Provide the (x, y) coordinate of the cell's center where the given text is located.  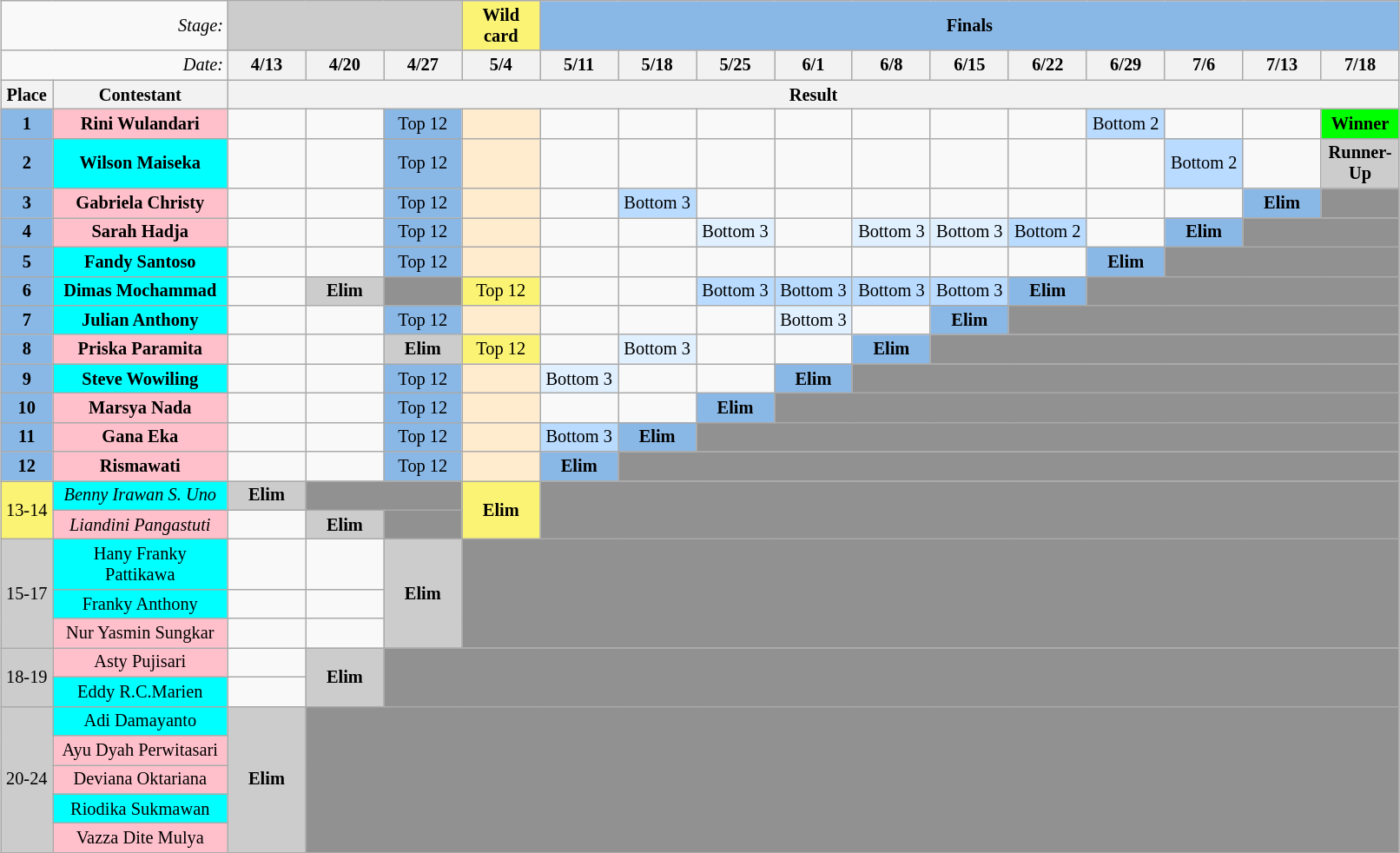
Finals (969, 25)
Eddy R.C.Marien (141, 691)
13-14 (27, 509)
5/11 (579, 65)
4/27 (423, 65)
Place (27, 95)
6/22 (1047, 65)
Rismawati (141, 466)
6 (27, 291)
Dimas Mochammad (141, 291)
Runner-Up (1360, 163)
5/25 (736, 65)
11 (27, 437)
Winner (1360, 123)
Vazza Dite Mulya (141, 837)
Sarah Hadja (141, 232)
1 (27, 123)
4 (27, 232)
7 (27, 320)
3 (27, 203)
Ayu Dyah Perwitasari (141, 750)
Gabriela Christy (141, 203)
Adi Damayanto (141, 721)
Julian Anthony (141, 320)
Contestant (141, 95)
Fandy Santoso (141, 261)
Steve Wowiling (141, 379)
Nur Yasmin Sungkar (141, 633)
9 (27, 379)
7/13 (1282, 65)
Asty Pujisari (141, 662)
Result (813, 95)
8 (27, 349)
6/15 (969, 65)
Wild card (501, 25)
Rini Wulandari (141, 123)
15-17 (27, 592)
Stage: (115, 25)
Franky Anthony (141, 604)
10 (27, 407)
Wilson Maiseka (141, 163)
Date: (115, 65)
5 (27, 261)
6/8 (891, 65)
5/18 (657, 65)
18-19 (27, 676)
7/18 (1360, 65)
2 (27, 163)
Liandini Pangastuti (141, 525)
7/6 (1204, 65)
12 (27, 466)
Priska Paramita (141, 349)
Deviana Oktariana (141, 779)
4/13 (267, 65)
5/4 (501, 65)
6/1 (814, 65)
Benny Irawan S. Uno (141, 495)
Riodika Sukmawan (141, 809)
4/20 (345, 65)
20-24 (27, 779)
Gana Eka (141, 437)
6/29 (1126, 65)
Hany Franky Pattikawa (141, 564)
Marsya Nada (141, 407)
